Provide the (x, y) coordinate of the cell's center where the given text is located.  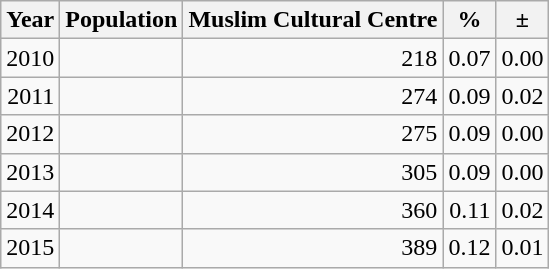
2014 (30, 210)
389 (313, 248)
2015 (30, 248)
0.11 (470, 210)
2012 (30, 134)
Population (122, 20)
218 (313, 58)
± (522, 20)
0.12 (470, 248)
274 (313, 96)
275 (313, 134)
360 (313, 210)
% (470, 20)
305 (313, 172)
0.01 (522, 248)
2013 (30, 172)
2010 (30, 58)
Muslim Cultural Centre (313, 20)
2011 (30, 96)
0.07 (470, 58)
Year (30, 20)
